Search for the cell housing the specified text and yield its (X, Y) center coordinate. 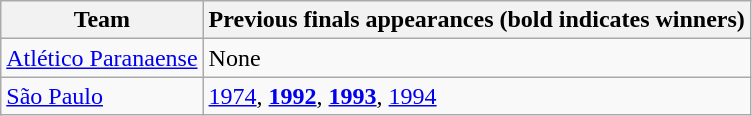
Team (102, 20)
None (476, 58)
São Paulo (102, 96)
Atlético Paranaense (102, 58)
Previous finals appearances (bold indicates winners) (476, 20)
1974, 1992, 1993, 1994 (476, 96)
